Return the [X, Y] coordinate for the center point of the cell that contains the specified text.  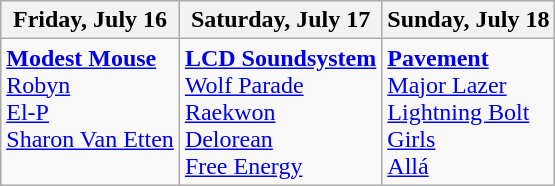
Sunday, July 18 [468, 20]
PavementMajor LazerLightning BoltGirlsAllá [468, 112]
Friday, July 16 [90, 20]
Modest MouseRobynEl-PSharon Van Etten [90, 112]
Saturday, July 17 [280, 20]
LCD SoundsystemWolf ParadeRaekwonDeloreanFree Energy [280, 112]
